Identify which cell holds the provided text, then report its [X, Y] central coordinate. 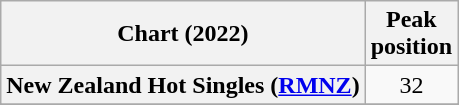
Chart (2022) [183, 34]
Peakposition [411, 34]
New Zealand Hot Singles (RMNZ) [183, 85]
32 [411, 85]
